Locate the cell with the specified text and output its (X, Y) center coordinate. 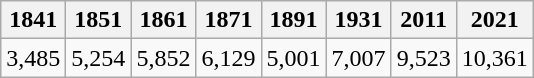
5,852 (164, 58)
1931 (358, 20)
2011 (424, 20)
1891 (294, 20)
3,485 (34, 58)
5,001 (294, 58)
1861 (164, 20)
9,523 (424, 58)
10,361 (494, 58)
6,129 (228, 58)
1851 (98, 20)
1871 (228, 20)
5,254 (98, 58)
7,007 (358, 58)
2021 (494, 20)
1841 (34, 20)
